Output the [X, Y] coordinate of the center of the cell containing the given text.  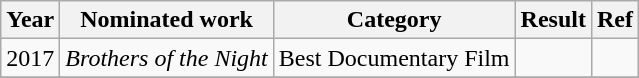
2017 [30, 58]
Category [394, 20]
Ref [614, 20]
Nominated work [167, 20]
Brothers of the Night [167, 58]
Year [30, 20]
Best Documentary Film [394, 58]
Result [553, 20]
